Provide the (X, Y) coordinate of the cell's center where the given text is located.  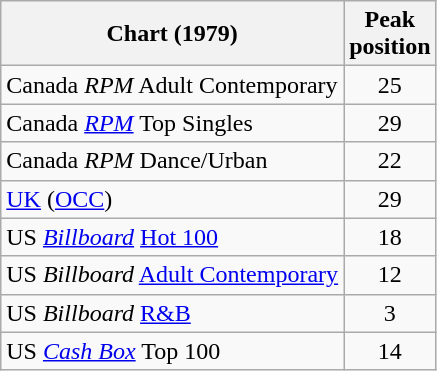
Canada RPM Top Singles (172, 123)
14 (390, 351)
Canada RPM Adult Contemporary (172, 85)
25 (390, 85)
Canada RPM Dance/Urban (172, 161)
3 (390, 313)
18 (390, 237)
12 (390, 275)
22 (390, 161)
US Billboard Hot 100 (172, 237)
UK (OCC) (172, 199)
US Billboard Adult Contemporary (172, 275)
Chart (1979) (172, 34)
Peakposition (390, 34)
US Billboard R&B (172, 313)
US Cash Box Top 100 (172, 351)
